Detect which cell encompasses the target text, then output its (x, y) center coordinate. 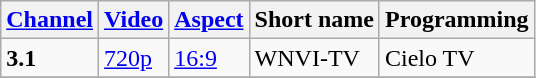
Short name (314, 20)
3.1 (50, 58)
16:9 (209, 58)
Programming (456, 20)
Cielo TV (456, 58)
Channel (50, 20)
WNVI-TV (314, 58)
Aspect (209, 20)
Video (134, 20)
720p (134, 58)
